From the cell containing the given text, extract its center point as (x, y) coordinate. 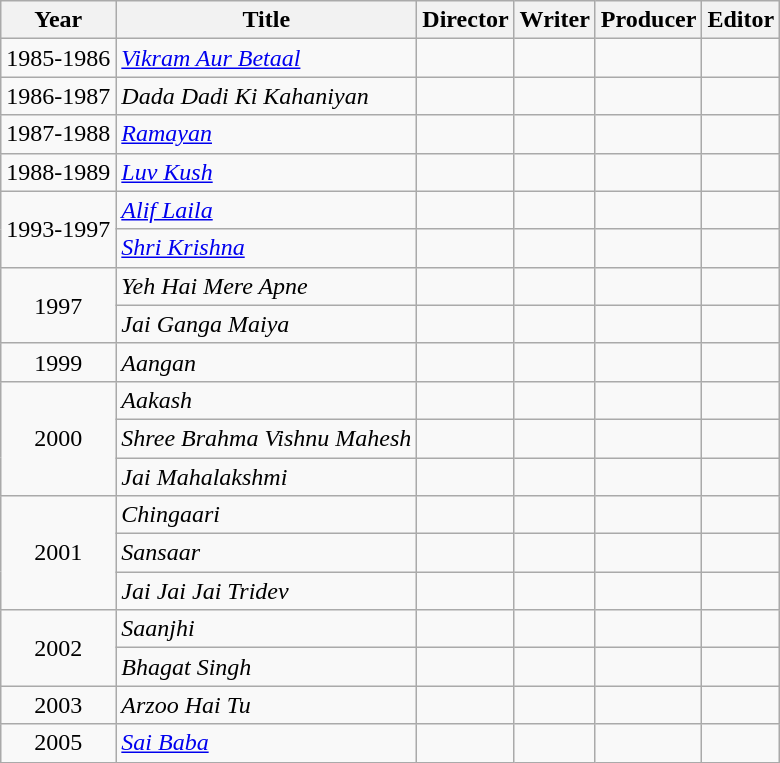
1999 (58, 362)
1985-1986 (58, 58)
Saanjhi (266, 629)
Editor (741, 20)
1997 (58, 305)
Vikram Aur Betaal (266, 58)
Sai Baba (266, 743)
Jai Ganga Maiya (266, 324)
Luv Kush (266, 172)
2003 (58, 705)
2005 (58, 743)
Yeh Hai Mere Apne (266, 286)
Producer (648, 20)
Writer (554, 20)
Arzoo Hai Tu (266, 705)
Director (466, 20)
1987-1988 (58, 134)
1986-1987 (58, 96)
Chingaari (266, 515)
2001 (58, 553)
Bhagat Singh (266, 667)
Jai Jai Jai Tridev (266, 591)
2000 (58, 438)
Aakash (266, 400)
1993-1997 (58, 229)
Year (58, 20)
Shri Krishna (266, 248)
Shree Brahma Vishnu Mahesh (266, 438)
2002 (58, 648)
Sansaar (266, 553)
Title (266, 20)
1988-1989 (58, 172)
Ramayan (266, 134)
Alif Laila (266, 210)
Jai Mahalakshmi (266, 477)
Aangan (266, 362)
Dada Dadi Ki Kahaniyan (266, 96)
